From the cell containing the given text, extract its center point as [x, y] coordinate. 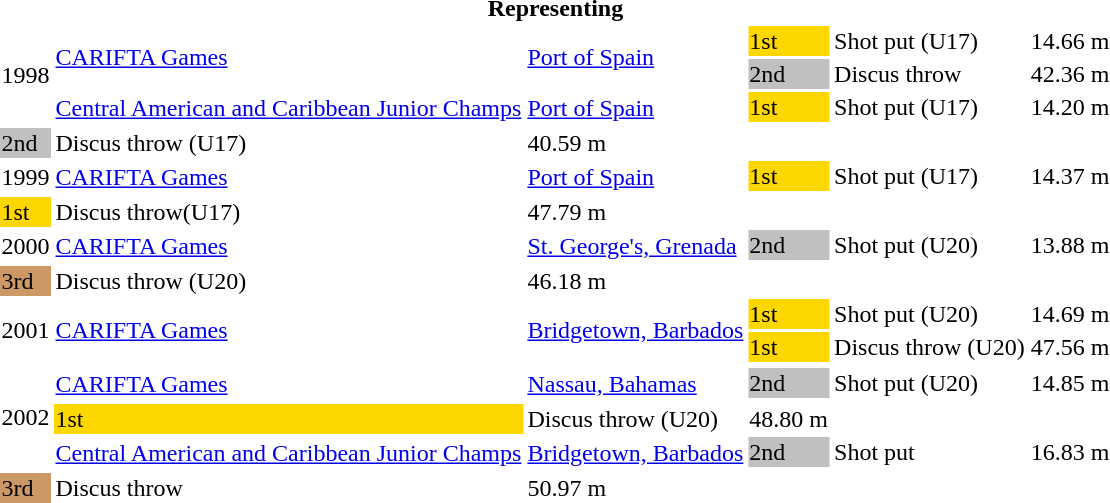
St. George's, Grenada [636, 246]
1998 [26, 76]
Shot put [930, 452]
2000 [26, 246]
Discus throw (U17) [288, 143]
Discus throw(U17) [288, 212]
2001 [26, 330]
48.80 m [789, 419]
1999 [26, 178]
46.18 m [636, 281]
47.79 m [636, 212]
50.97 m [636, 488]
2002 [26, 418]
40.59 m [636, 143]
Nassau, Bahamas [636, 384]
